Search for the cell housing the specified text and yield its (X, Y) center coordinate. 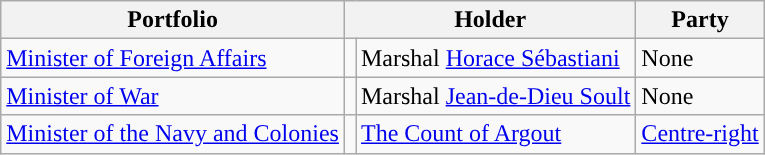
Holder (490, 20)
Centre-right (700, 134)
Minister of War (173, 96)
Party (700, 20)
Marshal Horace Sébastiani (496, 58)
The Count of Argout (496, 134)
Minister of Foreign Affairs (173, 58)
Portfolio (173, 20)
Minister of the Navy and Colonies (173, 134)
Marshal Jean-de-Dieu Soult (496, 96)
